Extract the [x, y] coordinate from the center of the cell holding the provided text.  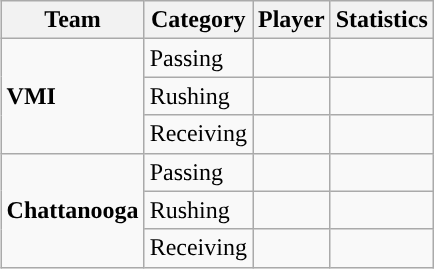
Statistics [382, 20]
Player [291, 20]
Category [198, 20]
Chattanooga [72, 210]
VMI [72, 96]
Team [72, 20]
